Pinpoint the cell where the given text exists, returning its [X, Y] midpoint coordinate. 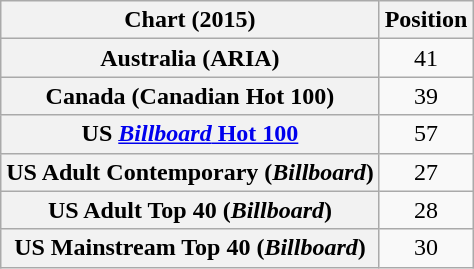
28 [426, 210]
Australia (ARIA) [190, 58]
Position [426, 20]
Chart (2015) [190, 20]
41 [426, 58]
Canada (Canadian Hot 100) [190, 96]
27 [426, 172]
39 [426, 96]
30 [426, 248]
US Billboard Hot 100 [190, 134]
57 [426, 134]
US Mainstream Top 40 (Billboard) [190, 248]
US Adult Top 40 (Billboard) [190, 210]
US Adult Contemporary (Billboard) [190, 172]
